Pinpoint the cell where the given text exists, returning its [x, y] midpoint coordinate. 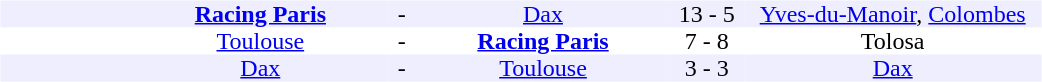
Tolosa [893, 42]
Yves-du-Manoir, Colombes [893, 14]
7 - 8 [707, 42]
3 - 3 [707, 68]
13 - 5 [707, 14]
